Extract the (x, y) coordinate from the center of the cell holding the provided text.  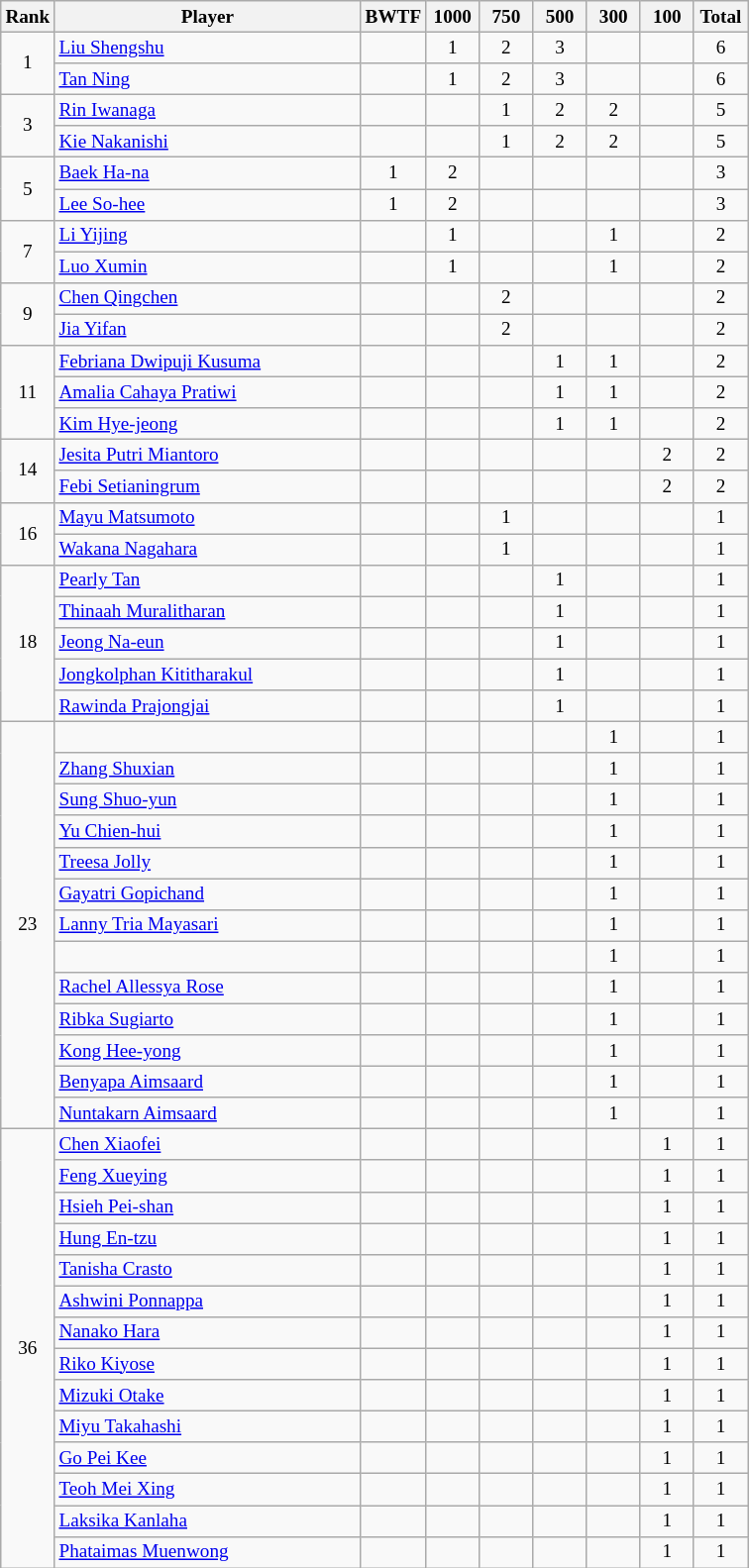
Kie Nakanishi (208, 142)
BWTF (393, 17)
Baek Ha-na (208, 173)
Febriana Dwipuji Kusuma (208, 362)
Luo Xumin (208, 267)
100 (667, 17)
1000 (453, 17)
Nuntakarn Aimsaard (208, 1113)
Ashwini Ponnappa (208, 1302)
Treesa Jolly (208, 863)
Mayu Matsumoto (208, 518)
Jongkolphan Kititharakul (208, 675)
Jia Yifan (208, 330)
Rawinda Prajongjai (208, 706)
Yu Chien-hui (208, 831)
Player (208, 17)
Febi Setianingrum (208, 486)
750 (506, 17)
Li Yijing (208, 236)
Riko Kiyose (208, 1364)
14 (28, 471)
16 (28, 533)
Go Pei Kee (208, 1458)
Lee So-hee (208, 204)
18 (28, 643)
Ribka Sugiarto (208, 1019)
7 (28, 252)
Rachel Allessya Rose (208, 988)
Kong Hee-yong (208, 1051)
Amalia Cahaya Pratiwi (208, 392)
Laksika Kanlaha (208, 1520)
Kim Hye-jeong (208, 424)
Hsieh Pei-shan (208, 1207)
23 (28, 925)
Phataimas Muenwong (208, 1552)
Zhang Shuxian (208, 769)
9 (28, 313)
Chen Qingchen (208, 298)
Pearly Tan (208, 580)
36 (28, 1349)
Sung Shuo-yun (208, 800)
Tan Ning (208, 79)
Wakana Nagahara (208, 549)
Benyapa Aimsaard (208, 1082)
500 (560, 17)
Mizuki Otake (208, 1396)
Tanisha Crasto (208, 1270)
11 (28, 392)
Liu Shengshu (208, 48)
Feng Xueying (208, 1176)
Lanny Tria Mayasari (208, 925)
300 (613, 17)
Jesita Putri Miantoro (208, 456)
Teoh Mei Xing (208, 1490)
Nanako Hara (208, 1332)
Rank (28, 17)
Thinaah Muralitharan (208, 612)
Chen Xiaofei (208, 1145)
Jeong Na-eun (208, 643)
Total (720, 17)
Gayatri Gopichand (208, 893)
Hung En-tzu (208, 1239)
Miyu Takahashi (208, 1426)
Rin Iwanaga (208, 110)
